Find where the given text appears and provide that cell's center as (x, y) coordinate. 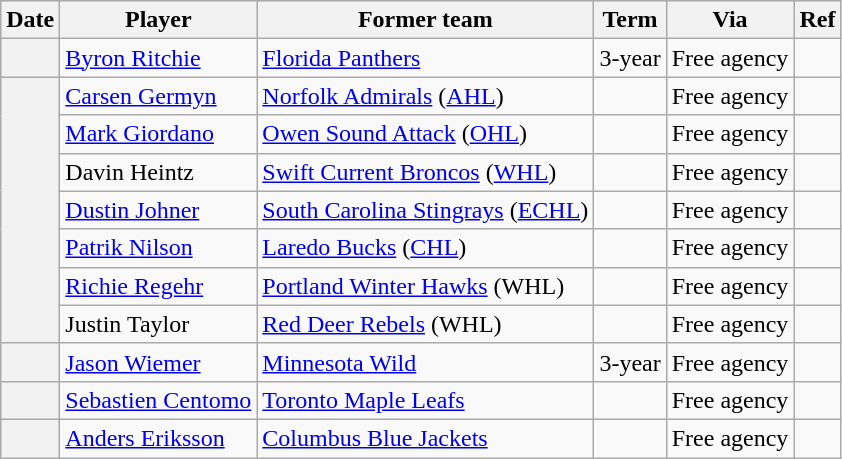
Player (158, 20)
Swift Current Broncos (WHL) (426, 172)
Laredo Bucks (CHL) (426, 248)
Dustin Johner (158, 210)
Jason Wiemer (158, 362)
Justin Taylor (158, 324)
Florida Panthers (426, 58)
Portland Winter Hawks (WHL) (426, 286)
Owen Sound Attack (OHL) (426, 134)
Richie Regehr (158, 286)
Date (30, 20)
Sebastien Centomo (158, 400)
Byron Ritchie (158, 58)
Ref (818, 20)
Minnesota Wild (426, 362)
Carsen Germyn (158, 96)
Mark Giordano (158, 134)
Patrik Nilson (158, 248)
Term (630, 20)
Former team (426, 20)
Toronto Maple Leafs (426, 400)
Davin Heintz (158, 172)
Red Deer Rebels (WHL) (426, 324)
Columbus Blue Jackets (426, 438)
Anders Eriksson (158, 438)
Via (730, 20)
Norfolk Admirals (AHL) (426, 96)
South Carolina Stingrays (ECHL) (426, 210)
